Pinpoint the cell where the given text exists, returning its [X, Y] midpoint coordinate. 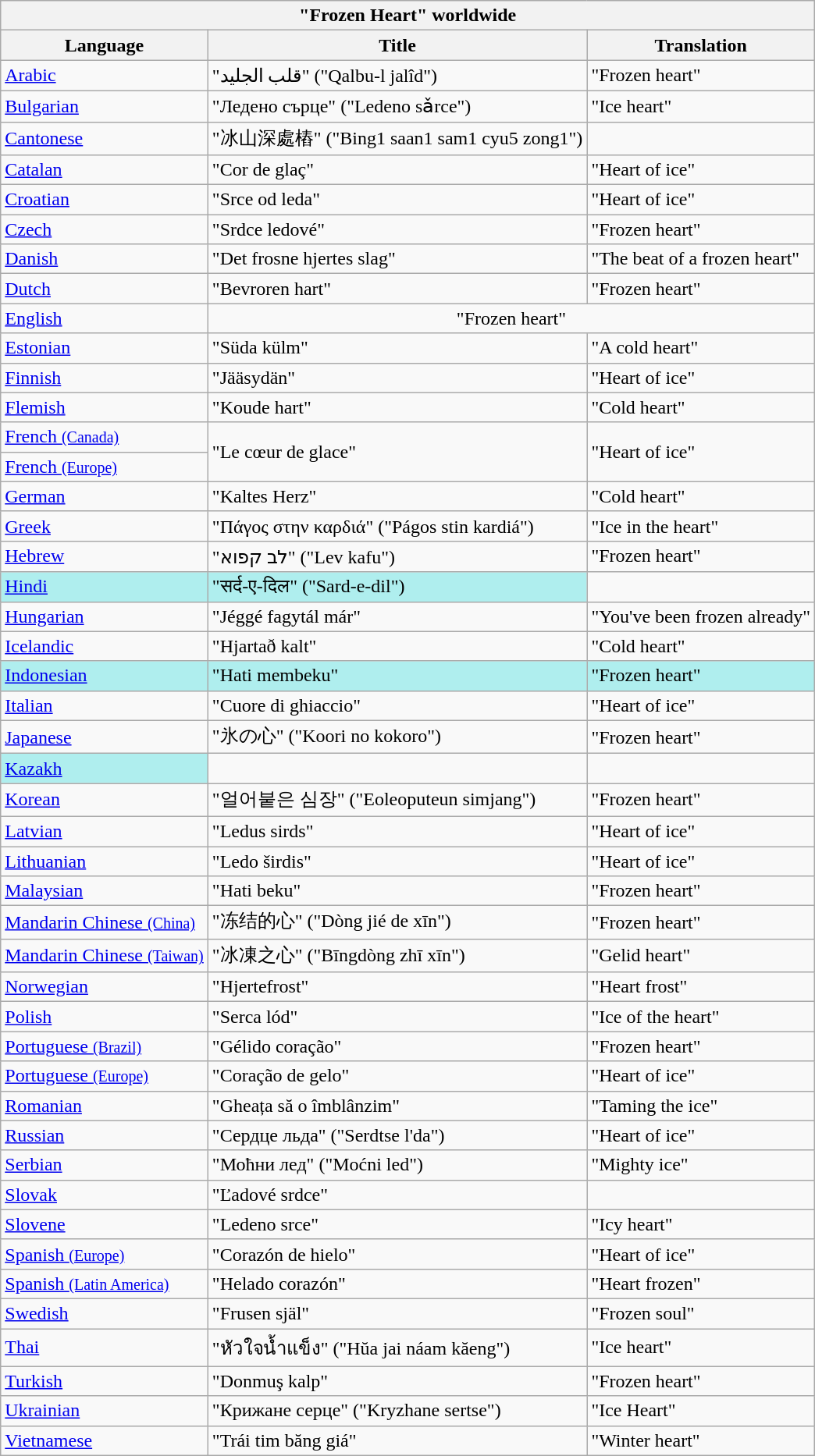
"Koude hart" [397, 407]
"Hjartað kalt" [397, 646]
"Gheața să o îmblânzim" [397, 1106]
Hungarian [105, 616]
"Frusen själ" [397, 1313]
"You've been frozen already" [701, 616]
Turkish [105, 1381]
"Gelid heart" [701, 955]
"Heart frost" [701, 987]
"Ledo širdis" [397, 861]
"Ледено сърце" ("Ledeno sǎrce") [397, 106]
English [105, 318]
Malaysian [105, 891]
"Ice of the heart" [701, 1017]
"Bevroren hart" [397, 289]
Ukrainian [105, 1411]
Flemish [105, 407]
Swedish [105, 1313]
"Gélido coração" [397, 1046]
Portuguese (Europe) [105, 1076]
Danish [105, 259]
"Моћни лед" ("Moćni led") [397, 1165]
"หัวใจน้ำแข็ง" ("Hŭa jai náam kăeng") [397, 1347]
Lithuanian [105, 861]
Portuguese (Brazil) [105, 1046]
Title [397, 45]
"Det frosne hjertes slag" [397, 259]
Icelandic [105, 646]
French (Canada) [105, 437]
Latvian [105, 831]
Kazakh [105, 769]
Cantonese [105, 139]
Slovene [105, 1224]
"सर्द-ए-दिल" ("Sard-e-dil") [397, 587]
"Heart frozen" [701, 1284]
Hindi [105, 587]
"Ledeno srce" [397, 1224]
Estonian [105, 348]
"Srce od leda" [397, 200]
"Helado corazón" [397, 1284]
"Frozen Heart" worldwide [407, 16]
Czech [105, 229]
"Ledus sirds" [397, 831]
Mandarin Chinese (China) [105, 922]
"Ľadové srdce" [397, 1195]
Dutch [105, 289]
"Крижане серце" ("Kryzhane sertse") [397, 1411]
Indonesian [105, 676]
"The beat of a frozen heart" [701, 259]
"Mighty ice" [701, 1165]
Catalan [105, 170]
Hebrew [105, 556]
Romanian [105, 1106]
"Frozen soul" [701, 1313]
"Taming the ice" [701, 1106]
German [105, 496]
"氷の心" ("Koori no kokoro") [397, 737]
"冰凍之心" ("Bīngdòng zhī xīn") [397, 955]
"Serca lód" [397, 1017]
"Jääsydän" [397, 378]
Korean [105, 801]
"Corazón de hielo" [397, 1254]
Russian [105, 1135]
"לב קפוא" ("Lev kafu") [397, 556]
Croatian [105, 200]
Thai [105, 1347]
"Srdce ledové" [397, 229]
Slovak [105, 1195]
Italian [105, 705]
"Trái tim băng giá" [397, 1440]
Japanese [105, 737]
"Icy heart" [701, 1224]
"Kaltes Herz" [397, 496]
Bulgarian [105, 106]
Spanish (Latin America) [105, 1284]
"Ice Heart" [701, 1411]
"Hati membeku" [397, 676]
Language [105, 45]
Greek [105, 526]
"Coração de gelo" [397, 1076]
"Jéggé fagytál már" [397, 616]
Serbian [105, 1165]
"얼어붙은 심장" ("Eoleoputeun simjang") [397, 801]
"Cuore di ghiaccio" [397, 705]
French (Europe) [105, 467]
Spanish (Europe) [105, 1254]
"冻结的心" ("Dòng jié de xīn") [397, 922]
"Le cœur de glace" [397, 452]
Vietnamese [105, 1440]
"Πάγος στην καρδιά" ("Págos stin kardiá") [397, 526]
"Hati beku" [397, 891]
"Сердце льда" ("Serdtse l'da") [397, 1135]
"Cor de glaç" [397, 170]
"قلب الجليد" ("Qalbu-l jalîd") [397, 76]
Norwegian [105, 987]
Mandarin Chinese (Taiwan) [105, 955]
Translation [701, 45]
"Hjertefrost" [397, 987]
"Ice in the heart" [701, 526]
"Donmuş kalp" [397, 1381]
Polish [105, 1017]
Arabic [105, 76]
"Süda külm" [397, 348]
Finnish [105, 378]
"冰山深處樁" ("Bing1 saan1 sam1 cyu5 zong1") [397, 139]
"A cold heart" [701, 348]
"Winter heart" [701, 1440]
